Detect which cell encompasses the target text, then output its (x, y) center coordinate. 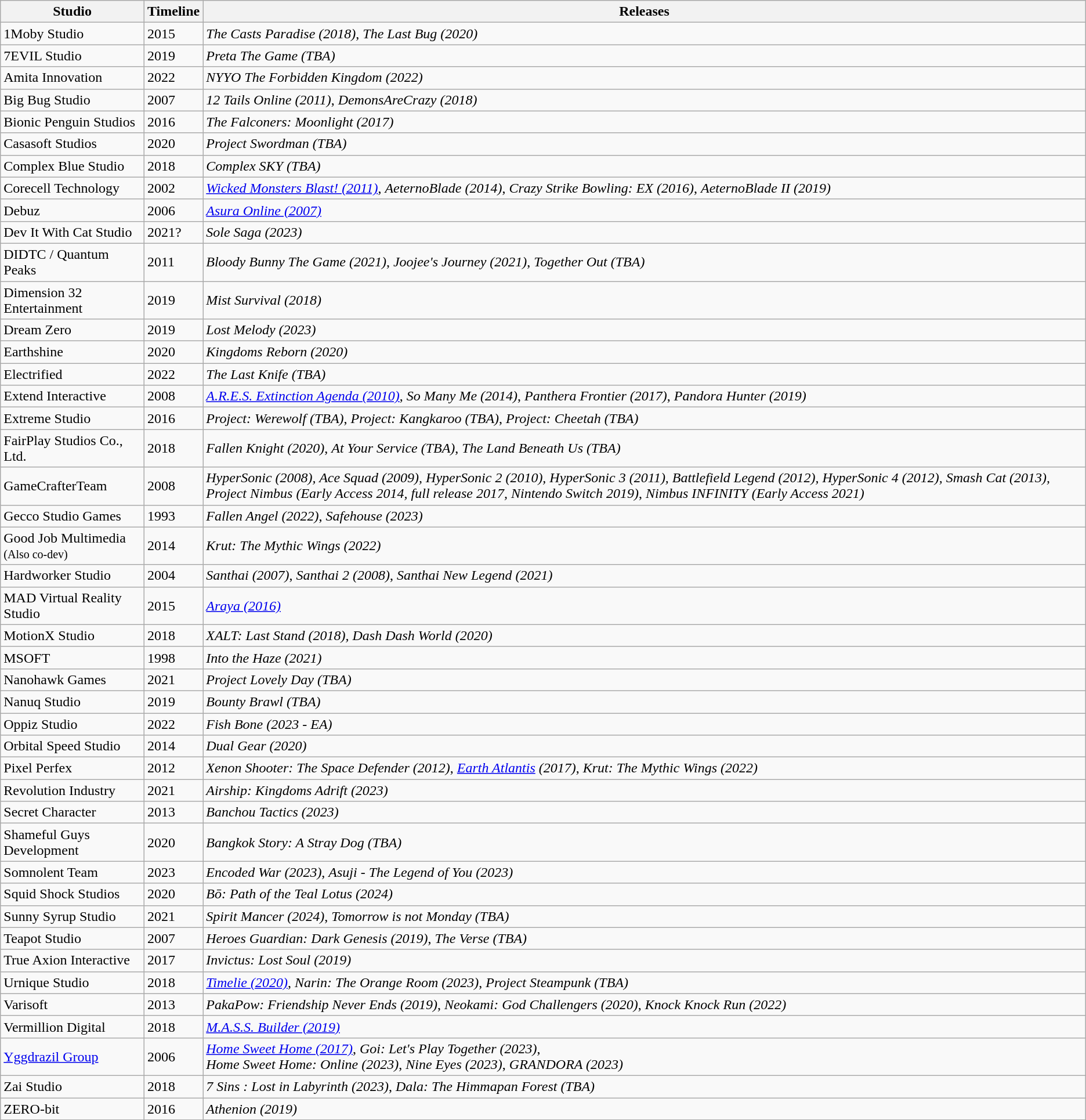
Earthshine (73, 352)
1993 (173, 516)
Sunny Syrup Studio (73, 916)
Complex Blue Studio (73, 166)
2004 (173, 576)
Project Lovely Day (TBA) (644, 680)
Vermillion Digital (73, 1027)
Orbital Speed Studio (73, 746)
M.A.S.S. Builder (2019) (644, 1027)
True Axion Interactive (73, 960)
Urnique Studio (73, 982)
Good Job Multimedia(Also co-dev) (73, 545)
Invictus: Lost Soul (2019) (644, 960)
A.R.E.S. Extinction Agenda (2010), So Many Me (2014), Panthera Frontier (2017), Pandora Hunter (2019) (644, 396)
Releases (644, 12)
The Casts Paradise (2018), The Last Bug (2020) (644, 34)
Zai Studio (73, 1086)
Dream Zero (73, 330)
Bounty Brawl (TBA) (644, 702)
MSOFT (73, 657)
Shameful Guys Development (73, 843)
Dual Gear (2020) (644, 746)
Airship: Kingdoms Adrift (2023) (644, 790)
MAD Virtual Reality Studio (73, 606)
Oppiz Studio (73, 724)
Secret Character (73, 812)
Nanuq Studio (73, 702)
Dimension 32 Entertainment (73, 299)
GameCrafterTeam (73, 486)
FairPlay Studios Co., Ltd. (73, 448)
Squid Shock Studios (73, 894)
Bō: Path of the Teal Lotus (2024) (644, 894)
Nanohawk Games (73, 680)
Encoded War (2023), Asuji - The Legend of You (2023) (644, 872)
2002 (173, 188)
NYYO The Forbidden Kingdom (2022) (644, 78)
Fish Bone (2023 - EA) (644, 724)
Sole Saga (2023) (644, 232)
Lost Melody (2023) (644, 330)
Gecco Studio Games (73, 516)
Kingdoms Reborn (2020) (644, 352)
Project Swordman (TBA) (644, 144)
The Falconers: Moonlight (2017) (644, 122)
2021? (173, 232)
Project: Werewolf (TBA), Project: Kangkaroo (TBA), Project: Cheetah (TBA) (644, 418)
Athenion (2019) (644, 1109)
Electrified (73, 374)
Extend Interactive (73, 396)
PakaPow: Friendship Never Ends (2019), Neokami: God Challengers (2020), Knock Knock Run (2022) (644, 1005)
Preta The Game (TBA) (644, 56)
Fallen Angel (2022), Safehouse (2023) (644, 516)
Hardworker Studio (73, 576)
Bangkok Story: A Stray Dog (TBA) (644, 843)
Complex SKY (TBA) (644, 166)
7EVIL Studio (73, 56)
2023 (173, 872)
The Last Knife (TBA) (644, 374)
XALT: Last Stand (2018), Dash Dash World (2020) (644, 635)
7 Sins : Lost in Labyrinth (2023), Dala: The Himmapan Forest (TBA) (644, 1086)
Xenon Shooter: The Space Defender (2012), Earth Atlantis (2017), Krut: The Mythic Wings (2022) (644, 768)
Dev It With Cat Studio (73, 232)
Timelie (2020), Narin: The Orange Room (2023), Project Steampunk (TBA) (644, 982)
Wicked Monsters Blast! (2011), AeternoBlade (2014), Crazy Strike Bowling: EX (2016), AeternoBlade II (2019) (644, 188)
Revolution Industry (73, 790)
Debuz (73, 210)
Bionic Penguin Studios (73, 122)
Santhai (2007), Santhai 2 (2008), Santhai New Legend (2021) (644, 576)
Asura Online (2007) (644, 210)
2017 (173, 960)
1998 (173, 657)
Fallen Knight (2020), At Your Service (TBA), The Land Beneath Us (TBA) (644, 448)
Spirit Mancer (2024), Tomorrow is not Monday (TBA) (644, 916)
Studio (73, 12)
Bloody Bunny The Game (2021), Joojee's Journey (2021), Together Out (TBA) (644, 262)
Somnolent Team (73, 872)
DIDTC / Quantum Peaks (73, 262)
Into the Haze (2021) (644, 657)
12 Tails Online (2011), DemonsAreCrazy (2018) (644, 100)
Timeline (173, 12)
Heroes Guardian: Dark Genesis (2019), The Verse (TBA) (644, 938)
Casasoft Studios (73, 144)
MotionX Studio (73, 635)
Big Bug Studio (73, 100)
Home Sweet Home (2017), Goi: Let's Play Together (2023),Home Sweet Home: Online (2023), Nine Eyes (2023), GRANDORA (2023) (644, 1056)
Araya (2016) (644, 606)
ZERO-bit (73, 1109)
2011 (173, 262)
Teapot Studio (73, 938)
Pixel Perfex (73, 768)
Krut: The Mythic Wings (2022) (644, 545)
Banchou Tactics (2023) (644, 812)
Extreme Studio (73, 418)
Mist Survival (2018) (644, 299)
2012 (173, 768)
1Moby Studio (73, 34)
Yggdrazil Group (73, 1056)
Amita Innovation (73, 78)
Varisoft (73, 1005)
Corecell Technology (73, 188)
